Identify which cell holds the provided text, then report its (X, Y) central coordinate. 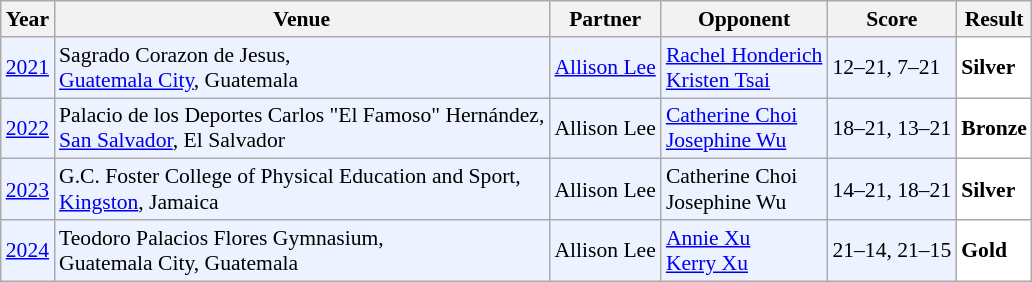
Year (28, 19)
21–14, 21–15 (892, 250)
Palacio de los Deportes Carlos "El Famoso" Hernández,San Salvador, El Salvador (302, 128)
Partner (604, 19)
Rachel Honderich Kristen Tsai (744, 68)
Gold (994, 250)
Annie Xu Kerry Xu (744, 250)
2023 (28, 190)
2024 (28, 250)
2021 (28, 68)
Result (994, 19)
2022 (28, 128)
Bronze (994, 128)
18–21, 13–21 (892, 128)
Sagrado Corazon de Jesus,Guatemala City, Guatemala (302, 68)
Teodoro Palacios Flores Gymnasium,Guatemala City, Guatemala (302, 250)
Venue (302, 19)
G.C. Foster College of Physical Education and Sport,Kingston, Jamaica (302, 190)
14–21, 18–21 (892, 190)
Opponent (744, 19)
12–21, 7–21 (892, 68)
Score (892, 19)
